Capture the cell that displays the provided text and extract its [X, Y] central coordinate. 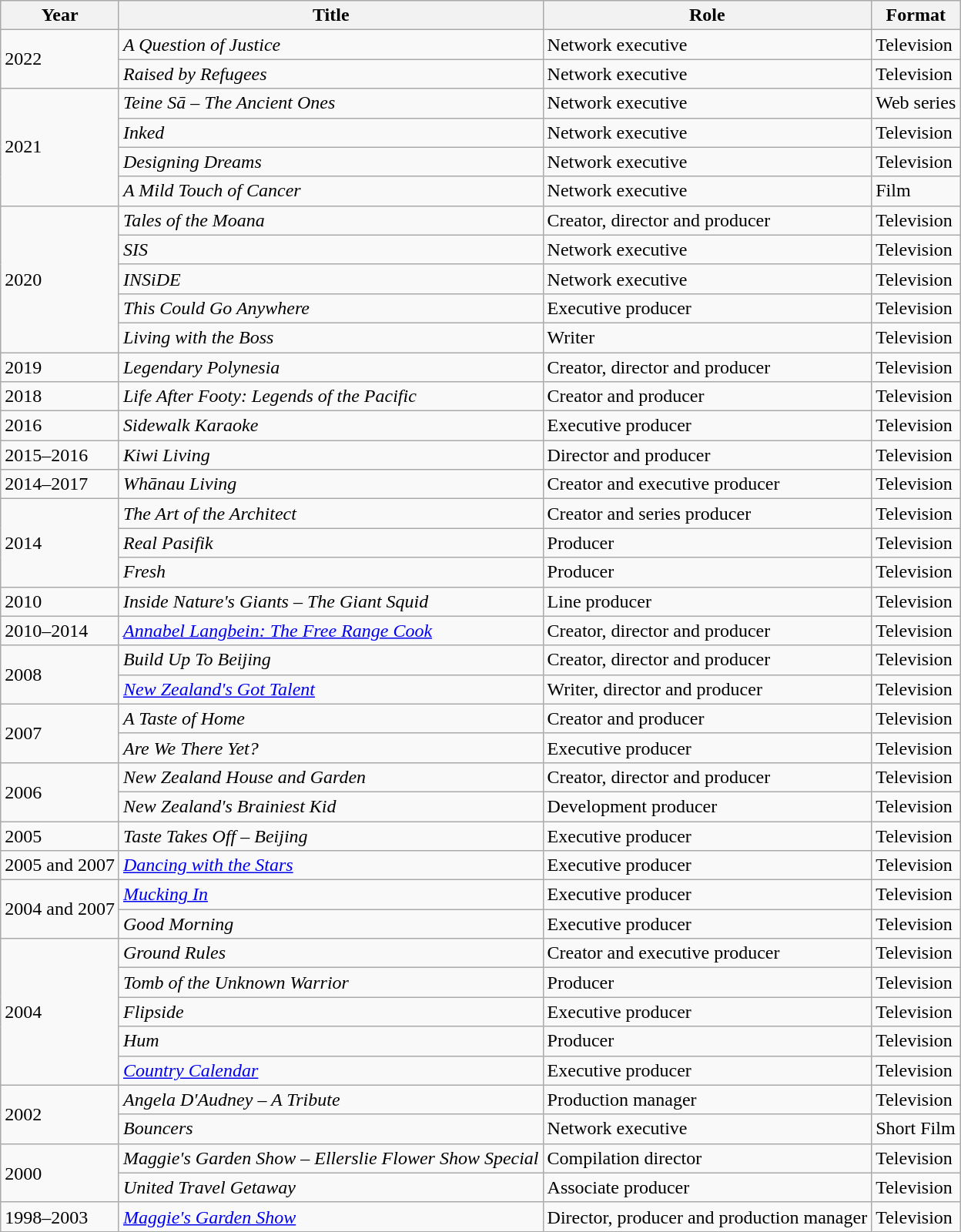
2010–2014 [60, 631]
2004 [60, 1012]
Taste Takes Off – Beijing [331, 835]
Tomb of the Unknown Warrior [331, 983]
Are We There Yet? [331, 748]
Hum [331, 1041]
Film [916, 191]
Ground Rules [331, 953]
2007 [60, 733]
A Taste of Home [331, 718]
Life After Footy: Legends of the Pacific [331, 397]
Designing Dreams [331, 162]
New Zealand's Brainiest Kid [331, 806]
2005 [60, 835]
Raised by Refugees [331, 74]
Legendary Polynesia [331, 367]
Creator and series producer [707, 514]
Fresh [331, 572]
Angela D'Audney – A Tribute [331, 1100]
New Zealand's Got Talent [331, 689]
2006 [60, 792]
Format [916, 15]
Sidewalk Karaoke [331, 426]
Dancing with the Stars [331, 865]
2004 and 2007 [60, 909]
Inside Nature's Giants – The Giant Squid [331, 601]
2014 [60, 543]
Bouncers [331, 1129]
Role [707, 15]
2005 and 2007 [60, 865]
Teine Sā – The Ancient Ones [331, 103]
2008 [60, 675]
Mucking In [331, 895]
Production manager [707, 1100]
Good Morning [331, 924]
2021 [60, 147]
2000 [60, 1173]
Real Pasifik [331, 543]
2014–2017 [60, 484]
Inked [331, 132]
Web series [916, 103]
Living with the Boss [331, 337]
This Could Go Anywhere [331, 308]
Build Up To Beijing [331, 660]
2019 [60, 367]
Director and producer [707, 455]
Title [331, 15]
Kiwi Living [331, 455]
INSiDE [331, 279]
2022 [60, 59]
2002 [60, 1114]
Director, producer and production manager [707, 1217]
Associate producer [707, 1187]
A Mild Touch of Cancer [331, 191]
Flipside [331, 1012]
Writer [707, 337]
2016 [60, 426]
New Zealand House and Garden [331, 777]
Short Film [916, 1129]
Line producer [707, 601]
A Question of Justice [331, 45]
The Art of the Architect [331, 514]
1998–2003 [60, 1217]
Country Calendar [331, 1070]
Annabel Langbein: The Free Range Cook [331, 631]
Year [60, 15]
Development producer [707, 806]
Compilation director [707, 1158]
Maggie's Garden Show – Ellerslie Flower Show Special [331, 1158]
2010 [60, 601]
United Travel Getaway [331, 1187]
Writer, director and producer [707, 689]
2020 [60, 279]
Whānau Living [331, 484]
SIS [331, 249]
Maggie's Garden Show [331, 1217]
Tales of the Moana [331, 220]
2015–2016 [60, 455]
2018 [60, 397]
